Provide the (x, y) coordinate of the cell's center where the given text is located.  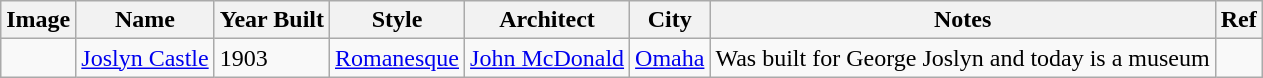
Ref (1238, 20)
City (670, 20)
1903 (272, 58)
John McDonald (548, 58)
Style (396, 20)
Omaha (670, 58)
Image (38, 20)
Architect (548, 20)
Was built for George Joslyn and today is a museum (962, 58)
Year Built (272, 20)
Joslyn Castle (145, 58)
Romanesque (396, 58)
Notes (962, 20)
Name (145, 20)
